For the text-containing cell, return its midpoint in (x, y) coordinate format. 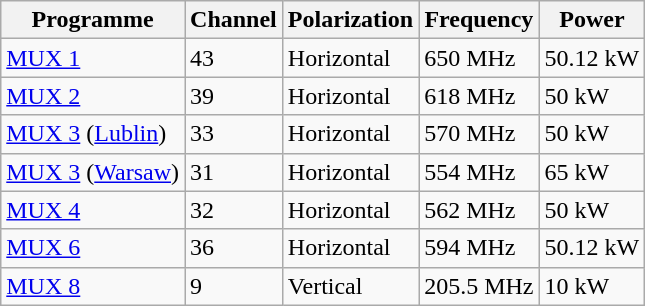
MUX 6 (93, 248)
570 MHz (479, 134)
MUX 2 (93, 96)
36 (234, 248)
554 MHz (479, 172)
MUX 8 (93, 286)
205.5 MHz (479, 286)
618 MHz (479, 96)
32 (234, 210)
43 (234, 58)
Programme (93, 20)
562 MHz (479, 210)
39 (234, 96)
Vertical (350, 286)
33 (234, 134)
MUX 3 (Lublin) (93, 134)
Channel (234, 20)
Frequency (479, 20)
Power (592, 20)
65 kW (592, 172)
10 kW (592, 286)
MUX 1 (93, 58)
MUX 4 (93, 210)
594 MHz (479, 248)
MUX 3 (Warsaw) (93, 172)
9 (234, 286)
650 MHz (479, 58)
Polarization (350, 20)
31 (234, 172)
